Return the (x, y) coordinate for the center point of the cell that contains the specified text.  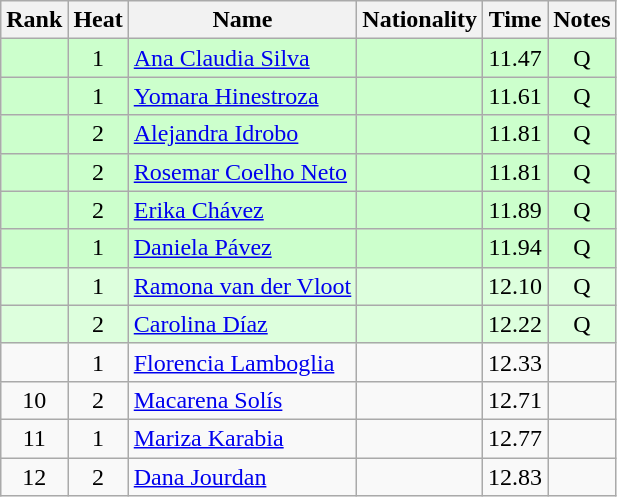
12.83 (516, 477)
11.94 (516, 248)
Erika Chávez (242, 210)
Rank (34, 20)
Daniela Pávez (242, 248)
12.71 (516, 400)
Ramona van der Vloot (242, 286)
Alejandra Idrobo (242, 134)
Macarena Solís (242, 400)
11 (34, 438)
Rosemar Coelho Neto (242, 172)
12.33 (516, 362)
Yomara Hinestroza (242, 96)
11.61 (516, 96)
12.10 (516, 286)
Florencia Lamboglia (242, 362)
12.77 (516, 438)
11.89 (516, 210)
11.47 (516, 58)
Name (242, 20)
Nationality (420, 20)
Ana Claudia Silva (242, 58)
Mariza Karabia (242, 438)
Time (516, 20)
12 (34, 477)
Heat (98, 20)
10 (34, 400)
Carolina Díaz (242, 324)
12.22 (516, 324)
Notes (582, 20)
Dana Jourdan (242, 477)
